Search for the cell housing the specified text and yield its (X, Y) center coordinate. 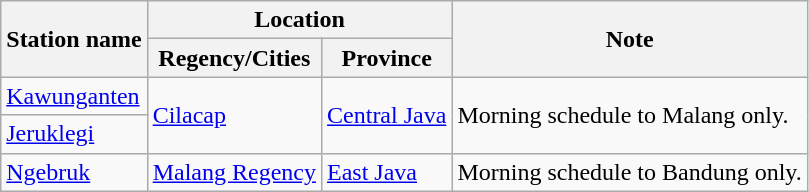
East Java (387, 172)
Note (630, 39)
Morning schedule to Bandung only. (630, 172)
Malang Regency (234, 172)
Location (300, 20)
Morning schedule to Malang only. (630, 115)
Regency/Cities (234, 58)
Kawunganten (74, 96)
Province (387, 58)
Ngebruk (74, 172)
Central Java (387, 115)
Cilacap (234, 115)
Station name (74, 39)
Jeruklegi (74, 134)
